Search for the cell housing the specified text and yield its (X, Y) center coordinate. 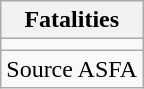
Source ASFA (72, 69)
Fatalities (72, 20)
